Search for the cell housing the specified text and yield its (x, y) center coordinate. 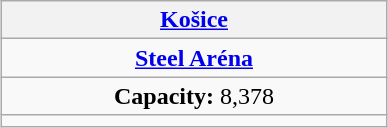
Steel Aréna (194, 58)
Capacity: 8,378 (194, 96)
Košice (194, 20)
